Detect which cell encompasses the target text, then output its [X, Y] center coordinate. 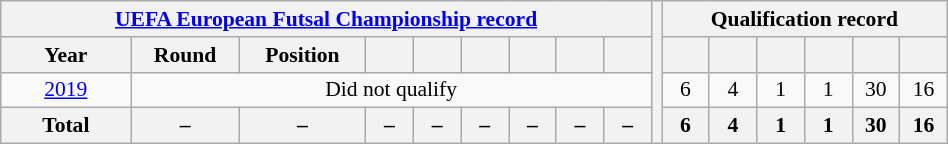
2019 [66, 90]
Position [302, 55]
Year [66, 55]
UEFA European Futsal Championship record [326, 19]
Round [185, 55]
Did not qualify [391, 90]
Total [66, 126]
Qualification record [805, 19]
